Return the [X, Y] coordinate for the center point of the cell that contains the specified text.  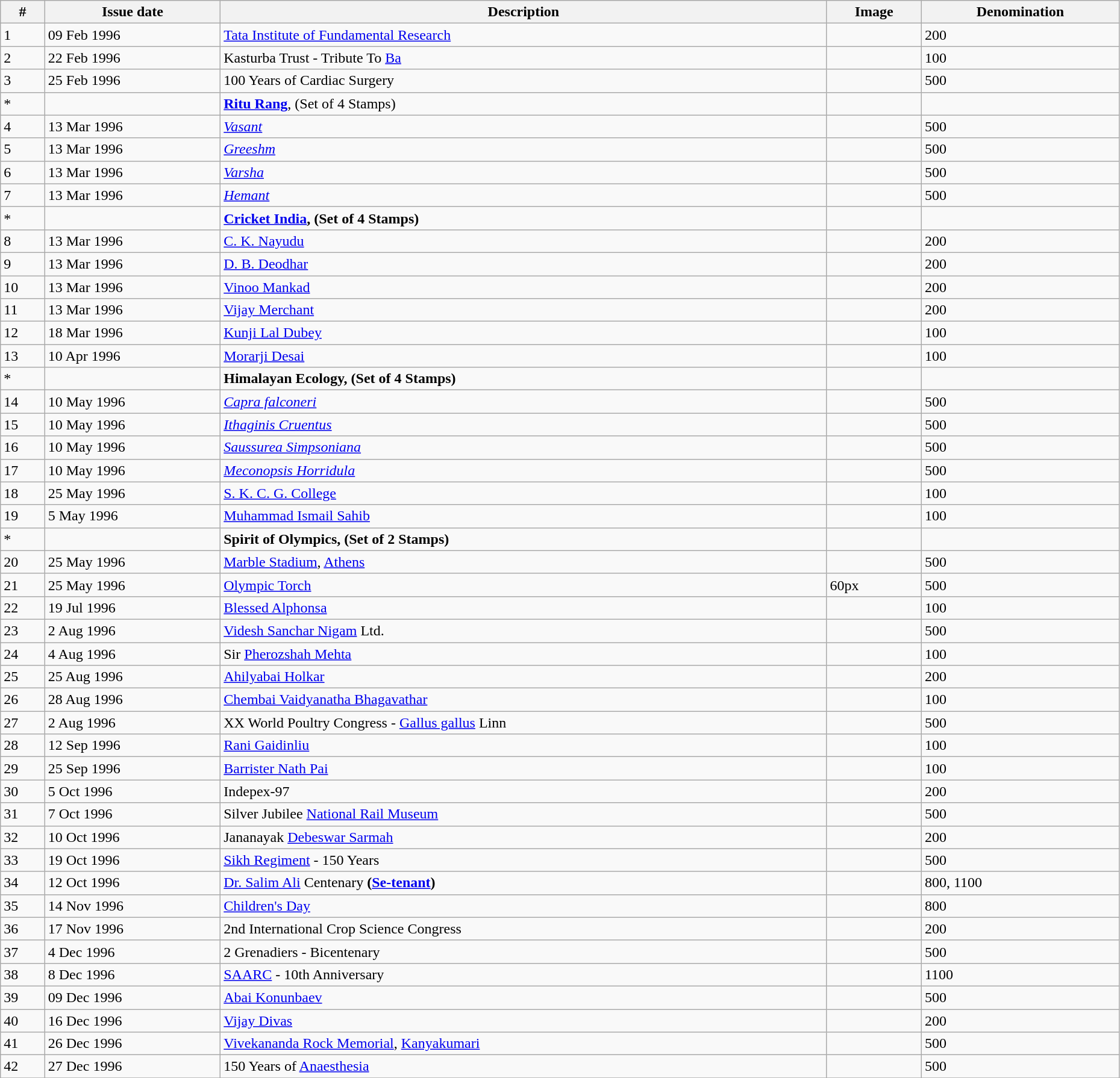
Himalayan Ecology, (Set of 4 Stamps) [524, 379]
33 [23, 860]
7 [23, 195]
1 [23, 35]
9 [23, 264]
1100 [1020, 974]
22 [23, 608]
09 Dec 1996 [133, 997]
Vivekananda Rock Memorial, Kanyakumari [524, 1044]
3 [23, 81]
4 Dec 1996 [133, 952]
16 [23, 447]
12 Sep 1996 [133, 746]
25 Sep 1996 [133, 768]
Meconopsis Horridula [524, 470]
2nd International Crop Science Congress [524, 929]
Cricket India, (Set of 4 Stamps) [524, 218]
Barrister Nath Pai [524, 768]
37 [23, 952]
21 [23, 585]
5 May 1996 [133, 516]
Abai Konunbaev [524, 997]
Indepex-97 [524, 791]
Vasant [524, 126]
Spirit of Olympics, (Set of 2 Stamps) [524, 539]
34 [23, 883]
Kasturba Trust - Tribute To Ba [524, 58]
16 Dec 1996 [133, 1021]
Hemant [524, 195]
22 Feb 1996 [133, 58]
17 Nov 1996 [133, 929]
6 [23, 172]
2 [23, 58]
27 [23, 723]
36 [23, 929]
5 [23, 149]
Morarji Desai [524, 356]
26 [23, 700]
Videsh Sanchar Nigam Ltd. [524, 631]
100 Years of Cardiac Surgery [524, 81]
Chembai Vaidyanatha Bhagavathar [524, 700]
Vijay Divas [524, 1021]
Vijay Merchant [524, 310]
41 [23, 1044]
4 Aug 1996 [133, 653]
32 [23, 837]
7 Oct 1996 [133, 814]
Vinoo Mankad [524, 287]
10 Apr 1996 [133, 356]
Silver Jubilee National Rail Museum [524, 814]
800, 1100 [1020, 883]
35 [23, 906]
8 [23, 241]
39 [23, 997]
18 [23, 493]
12 [23, 333]
38 [23, 974]
10 [23, 287]
25 Feb 1996 [133, 81]
17 [23, 470]
25 [23, 677]
11 [23, 310]
5 Oct 1996 [133, 791]
Kunji Lal Dubey [524, 333]
Saussurea Simpsoniana [524, 447]
Greeshm [524, 149]
Blessed Alphonsa [524, 608]
Denomination [1020, 12]
42 [23, 1067]
28 [23, 746]
150 Years of Anaesthesia [524, 1067]
Varsha [524, 172]
19 [23, 516]
25 Aug 1996 [133, 677]
Rani Gaidinliu [524, 746]
Issue date [133, 12]
23 [23, 631]
29 [23, 768]
15 [23, 425]
S. K. C. G. College [524, 493]
8 Dec 1996 [133, 974]
30 [23, 791]
12 Oct 1996 [133, 883]
Olympic Torch [524, 585]
Jananayak Debeswar Sarmah [524, 837]
XX World Poultry Congress - Gallus gallus Linn [524, 723]
4 [23, 126]
Ahilyabai Holkar [524, 677]
20 [23, 562]
40 [23, 1021]
24 [23, 653]
19 Oct 1996 [133, 860]
14 [23, 402]
Dr. Salim Ali Centenary (Se-tenant) [524, 883]
Capra falconeri [524, 402]
Ithaginis Cruentus [524, 425]
Sir Pherozshah Mehta [524, 653]
800 [1020, 906]
Marble Stadium, Athens [524, 562]
Tata Institute of Fundamental Research [524, 35]
Children's Day [524, 906]
SAARC - 10th Anniversary [524, 974]
18 Mar 1996 [133, 333]
09 Feb 1996 [133, 35]
27 Dec 1996 [133, 1067]
13 [23, 356]
Muhammad Ismail Sahib [524, 516]
14 Nov 1996 [133, 906]
2 Grenadiers - Bicentenary [524, 952]
31 [23, 814]
Ritu Rang, (Set of 4 Stamps) [524, 104]
10 Oct 1996 [133, 837]
Sikh Regiment - 150 Years [524, 860]
60px [874, 585]
D. B. Deodhar [524, 264]
19 Jul 1996 [133, 608]
Description [524, 12]
# [23, 12]
26 Dec 1996 [133, 1044]
28 Aug 1996 [133, 700]
Image [874, 12]
C. K. Nayudu [524, 241]
